Detect which cell encompasses the target text, then output its (x, y) center coordinate. 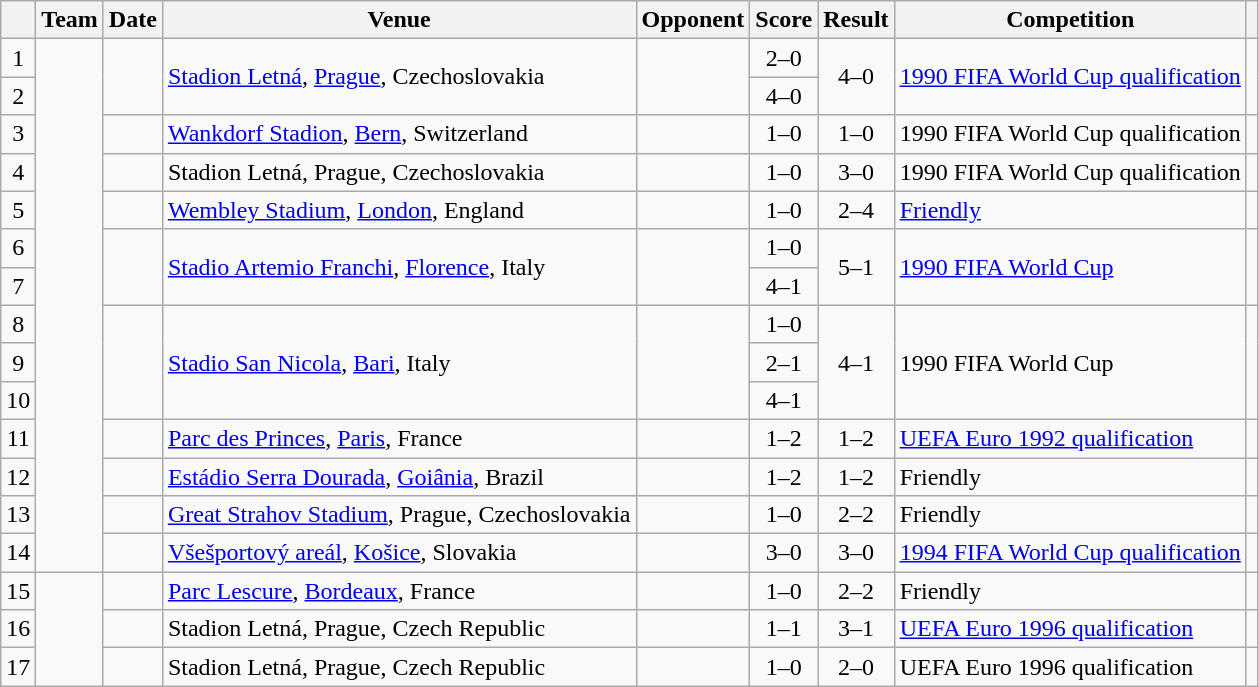
Estádio Serra Dourada, Goiânia, Brazil (399, 477)
5–1 (856, 267)
3 (18, 134)
Competition (1070, 20)
11 (18, 438)
15 (18, 591)
Venue (399, 20)
8 (18, 324)
Wankdorf Stadion, Bern, Switzerland (399, 134)
14 (18, 553)
3–1 (856, 629)
Team (70, 20)
1994 FIFA World Cup qualification (1070, 553)
1 (18, 58)
1–1 (784, 629)
13 (18, 515)
Date (132, 20)
Wembley Stadium, London, England (399, 210)
Stadio San Nicola, Bari, Italy (399, 362)
Všešportový areál, Košice, Slovakia (399, 553)
Result (856, 20)
Great Strahov Stadium, Prague, Czechoslovakia (399, 515)
7 (18, 286)
17 (18, 667)
5 (18, 210)
12 (18, 477)
2–4 (856, 210)
Parc des Princes, Paris, France (399, 438)
Parc Lescure, Bordeaux, France (399, 591)
6 (18, 248)
Score (784, 20)
2–1 (784, 362)
Stadio Artemio Franchi, Florence, Italy (399, 267)
16 (18, 629)
10 (18, 400)
Opponent (693, 20)
9 (18, 362)
UEFA Euro 1992 qualification (1070, 438)
2 (18, 96)
4 (18, 172)
